Determine the (X, Y) coordinate at the center of the cell enclosing the given text.  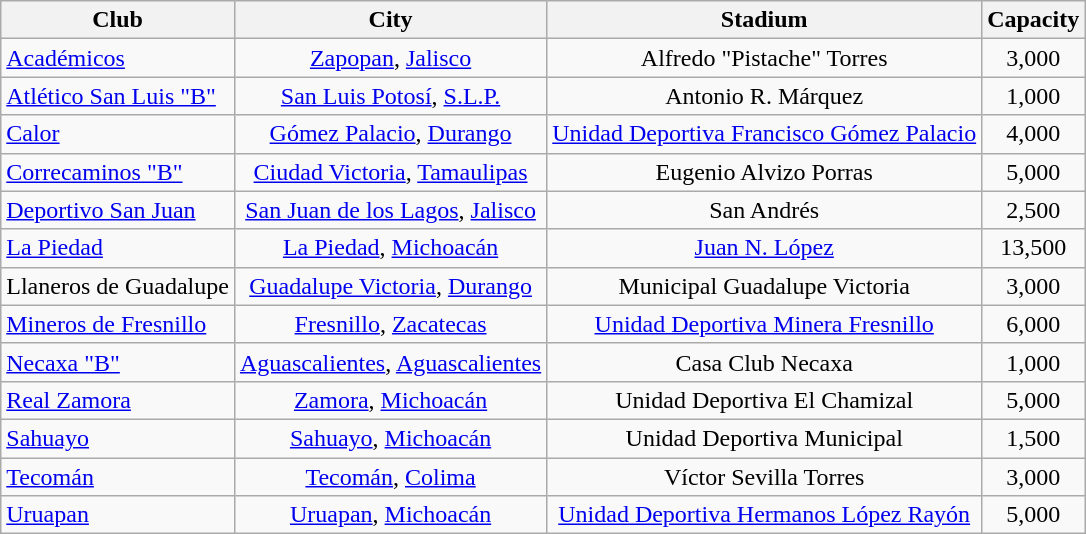
Unidad Deportiva El Chamizal (764, 400)
Aguascalientes, Aguascalientes (390, 362)
La Piedad, Michoacán (390, 248)
Antonio R. Márquez (764, 96)
Víctor Sevilla Torres (764, 477)
13,500 (1034, 248)
2,500 (1034, 210)
Llaneros de Guadalupe (118, 286)
Sahuayo, Michoacán (390, 438)
San Juan de los Lagos, Jalisco (390, 210)
Mineros de Fresnillo (118, 324)
Zamora, Michoacán (390, 400)
Zapopan, Jalisco (390, 58)
Alfredo "Pistache" Torres (764, 58)
Uruapan (118, 515)
La Piedad (118, 248)
Ciudad Victoria, Tamaulipas (390, 172)
San Luis Potosí, S.L.P. (390, 96)
Académicos (118, 58)
Calor (118, 134)
1,500 (1034, 438)
Fresnillo, Zacatecas (390, 324)
Casa Club Necaxa (764, 362)
Guadalupe Victoria, Durango (390, 286)
Club (118, 20)
Tecomán, Colima (390, 477)
Sahuayo (118, 438)
Correcaminos "B" (118, 172)
Uruapan, Michoacán (390, 515)
San Andrés (764, 210)
4,000 (1034, 134)
Tecomán (118, 477)
Unidad Deportiva Municipal (764, 438)
Stadium (764, 20)
Eugenio Alvizo Porras (764, 172)
Unidad Deportiva Francisco Gómez Palacio (764, 134)
Unidad Deportiva Minera Fresnillo (764, 324)
Real Zamora (118, 400)
Municipal Guadalupe Victoria (764, 286)
Necaxa "B" (118, 362)
Gómez Palacio, Durango (390, 134)
City (390, 20)
Capacity (1034, 20)
Deportivo San Juan (118, 210)
Unidad Deportiva Hermanos López Rayón (764, 515)
Atlético San Luis "B" (118, 96)
Juan N. López (764, 248)
6,000 (1034, 324)
